Provide the (X, Y) coordinate of the cell's center where the given text is located.  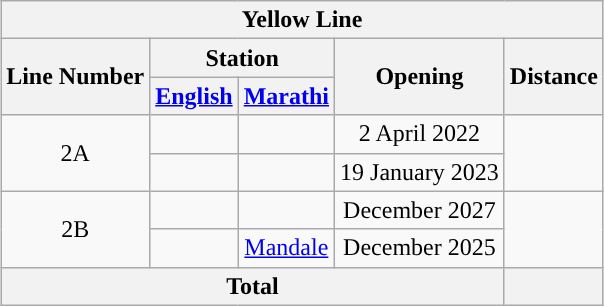
Total (253, 286)
English (194, 96)
Mandale (286, 248)
Yellow Line (302, 20)
Line Number (76, 77)
Marathi (286, 96)
Distance (554, 77)
December 2025 (420, 248)
December 2027 (420, 210)
19 January 2023 (420, 172)
2B (76, 229)
2 April 2022 (420, 134)
Opening (420, 77)
Station (242, 58)
2A (76, 153)
